Extract the (X, Y) coordinate from the center of the cell holding the provided text.  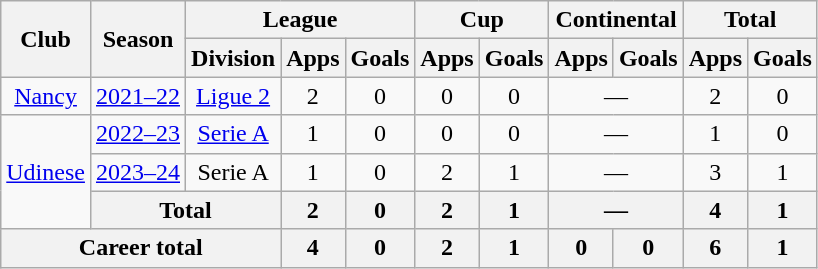
6 (715, 248)
Career total (141, 248)
2023–24 (138, 172)
League (300, 20)
2021–22 (138, 96)
Division (234, 58)
3 (715, 172)
Club (46, 39)
Udinese (46, 172)
Nancy (46, 96)
Continental (616, 20)
Cup (482, 20)
Ligue 2 (234, 96)
2022–23 (138, 134)
Season (138, 39)
